Search for the cell housing the specified text and yield its (X, Y) center coordinate. 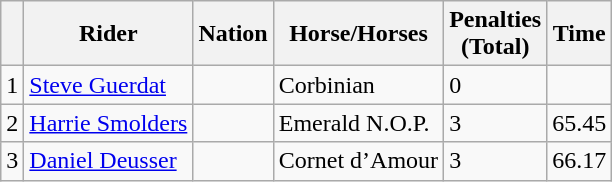
0 (496, 85)
Daniel Deusser (108, 161)
1 (12, 85)
Cornet d’Amour (358, 161)
Emerald N.O.P. (358, 123)
Corbinian (358, 85)
2 (12, 123)
Horse/Horses (358, 34)
Steve Guerdat (108, 85)
Harrie Smolders (108, 123)
65.45 (580, 123)
Rider (108, 34)
Penalties(Total) (496, 34)
Nation (233, 34)
66.17 (580, 161)
Time (580, 34)
